For the text-containing cell, return its midpoint in [x, y] coordinate format. 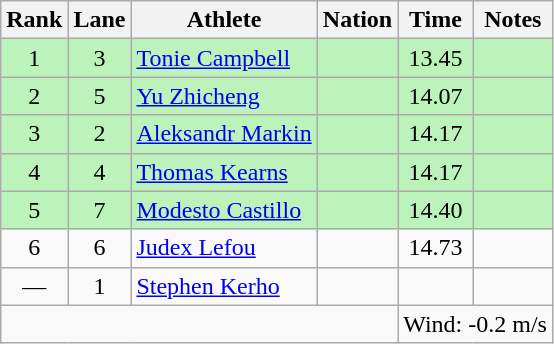
Wind: -0.2 m/s [476, 324]
Thomas Kearns [224, 172]
14.73 [436, 248]
Lane [100, 20]
Tonie Campbell [224, 58]
7 [100, 210]
Yu Zhicheng [224, 96]
Rank [34, 20]
Judex Lefou [224, 248]
Athlete [224, 20]
Modesto Castillo [224, 210]
Stephen Kerho [224, 286]
Notes [512, 20]
14.40 [436, 210]
14.07 [436, 96]
Nation [357, 20]
Time [436, 20]
13.45 [436, 58]
Aleksandr Markin [224, 134]
— [34, 286]
